Provide the [X, Y] coordinate of the cell's center where the given text is located.  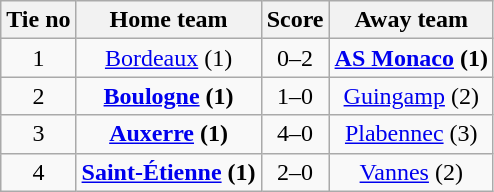
1–0 [295, 96]
Guingamp (2) [411, 96]
Plabennec (3) [411, 134]
Saint-Étienne (1) [168, 172]
Vannes (2) [411, 172]
2 [38, 96]
Boulogne (1) [168, 96]
Bordeaux (1) [168, 58]
0–2 [295, 58]
Tie no [38, 20]
Auxerre (1) [168, 134]
AS Monaco (1) [411, 58]
4 [38, 172]
2–0 [295, 172]
Score [295, 20]
Home team [168, 20]
1 [38, 58]
3 [38, 134]
4–0 [295, 134]
Away team [411, 20]
